From the cell containing the given text, extract its center point as (X, Y) coordinate. 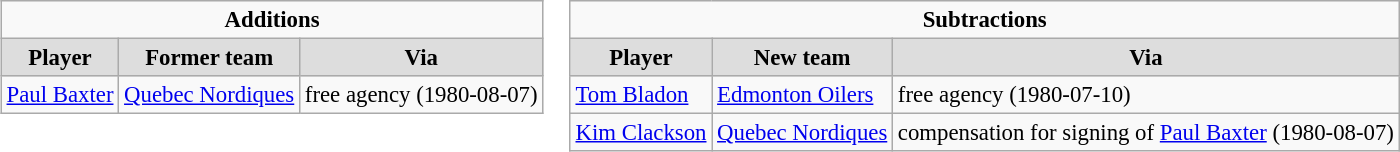
Former team (210, 58)
Tom Bladon (641, 95)
Edmonton Oilers (802, 95)
Additions (272, 20)
New team (802, 58)
Paul Baxter (60, 95)
compensation for signing of Paul Baxter (1980-08-07) (1146, 133)
Subtractions (984, 20)
free agency (1980-08-07) (422, 95)
free agency (1980-07-10) (1146, 95)
Kim Clackson (641, 133)
